Determine the (X, Y) coordinate at the center of the cell enclosing the given text.  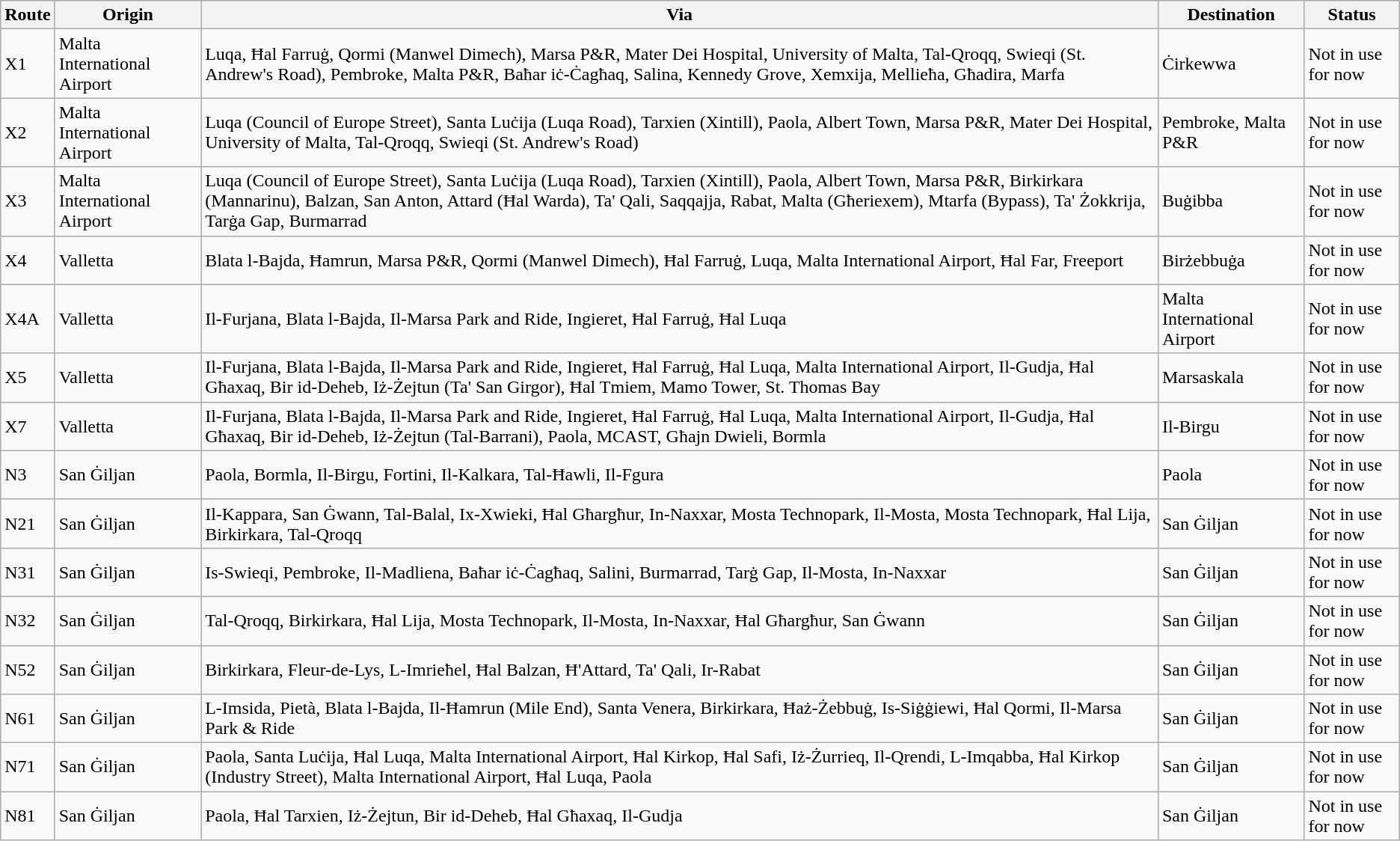
Tal-Qroqq, Birkirkara, Ħal Lija, Mosta Technopark, Il-Mosta, In-Naxxar, Ħal Għargħur, San Ġwann (680, 621)
Buġibba (1231, 201)
N31 (28, 572)
N61 (28, 718)
X2 (28, 132)
N3 (28, 474)
Via (680, 15)
Ċirkewwa (1231, 64)
Origin (128, 15)
Status (1352, 15)
X4A (28, 319)
X3 (28, 201)
Paola (1231, 474)
Il-Kappara, San Ġwann, Tal-Balal, Ix-Xwieki, Ħal Għargħur, In-Naxxar, Mosta Technopark, Il-Mosta, Mosta Technopark, Ħal Lija, Birkirkara, Tal-Qroqq (680, 524)
N21 (28, 524)
N32 (28, 621)
Birżebbuġa (1231, 260)
X5 (28, 377)
Il-Birgu (1231, 426)
Paola, Bormla, Il-Birgu, Fortini, Il-Kalkara, Tal-Ħawli, Il-Fgura (680, 474)
N71 (28, 768)
Destination (1231, 15)
L-Imsida, Pietà, Blata l-Bajda, Il-Ħamrun (Mile End), Santa Venera, Birkirkara, Ħaż-Żebbuġ, Is-Siġġiewi, Ħal Qormi, Il-Marsa Park & Ride (680, 718)
Blata l-Bajda, Ħamrun, Marsa P&R, Qormi (Manwel Dimech), Ħal Farruġ, Luqa, Malta International Airport, Ħal Far, Freeport (680, 260)
N52 (28, 669)
X7 (28, 426)
X4 (28, 260)
Il-Furjana, Blata l-Bajda, Il-Marsa Park and Ride, Ingieret, Ħal Farruġ, Ħal Luqa (680, 319)
Route (28, 15)
X1 (28, 64)
Pembroke, Malta P&R (1231, 132)
Marsaskala (1231, 377)
Birkirkara, Fleur-de-Lys, L-Imrieħel, Ħal Balzan, Ħ'Attard, Ta' Qali, Ir-Rabat (680, 669)
Is-Swieqi, Pembroke, Il-Madliena, Baħar iċ-Ċagħaq, Salini, Burmarrad, Tarġ Gap, Il-Mosta, In-Naxxar (680, 572)
N81 (28, 816)
Paola, Ħal Tarxien, Iż-Żejtun, Bir id-Deheb, Ħal Għaxaq, Il-Gudja (680, 816)
